Extract the [X, Y] coordinate from the center of the cell holding the provided text.  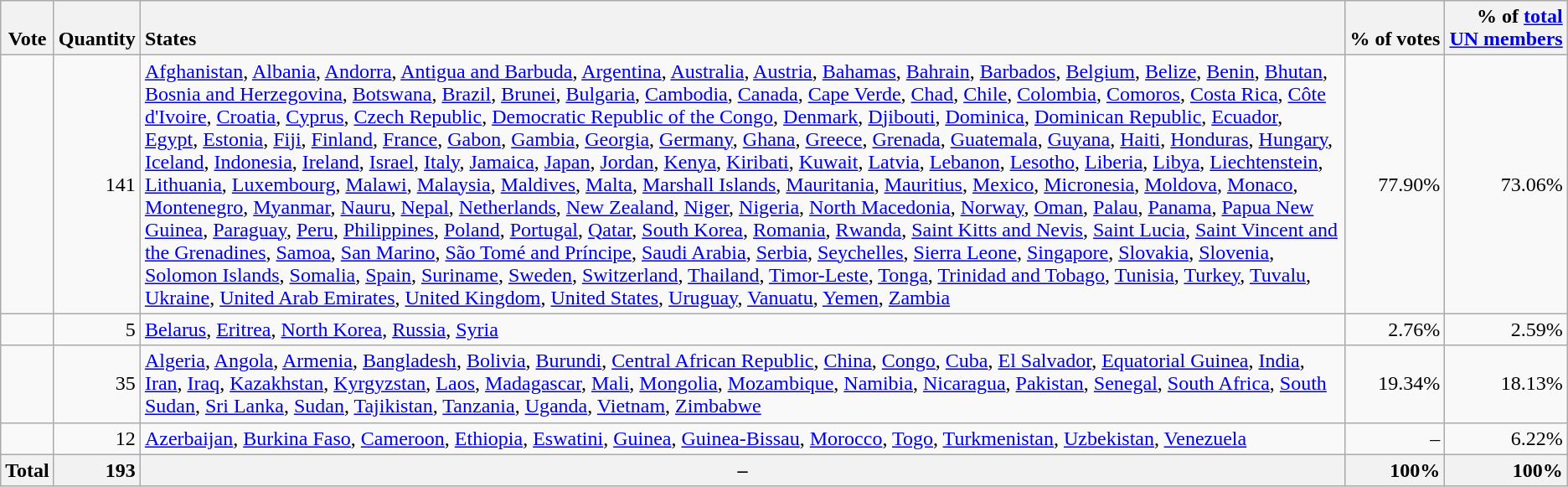
Belarus, Eritrea, North Korea, Russia, Syria [742, 329]
73.06% [1506, 184]
Quantity [97, 28]
35 [97, 384]
Vote [28, 28]
% of totalUN members [1506, 28]
19.34% [1395, 384]
States [742, 28]
77.90% [1395, 184]
5 [97, 329]
18.13% [1506, 384]
2.59% [1506, 329]
193 [97, 470]
Azerbaijan, Burkina Faso, Cameroon, Ethiopia, Eswatini, Guinea, Guinea-Bissau, Morocco, Togo, Turkmenistan, Uzbekistan, Venezuela [742, 438]
Total [28, 470]
% of votes [1395, 28]
2.76% [1395, 329]
6.22% [1506, 438]
12 [97, 438]
141 [97, 184]
